Return (X, Y) of the center of cell containing provided text 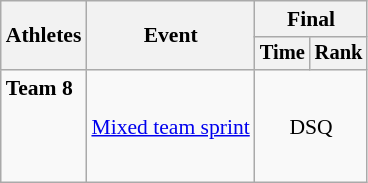
DSQ (311, 126)
Mixed team sprint (170, 126)
Team 8 (44, 126)
Final (311, 19)
Rank (339, 54)
Event (170, 36)
Time (282, 54)
Athletes (44, 36)
